Locate the cell with the specified text and output its [X, Y] center coordinate. 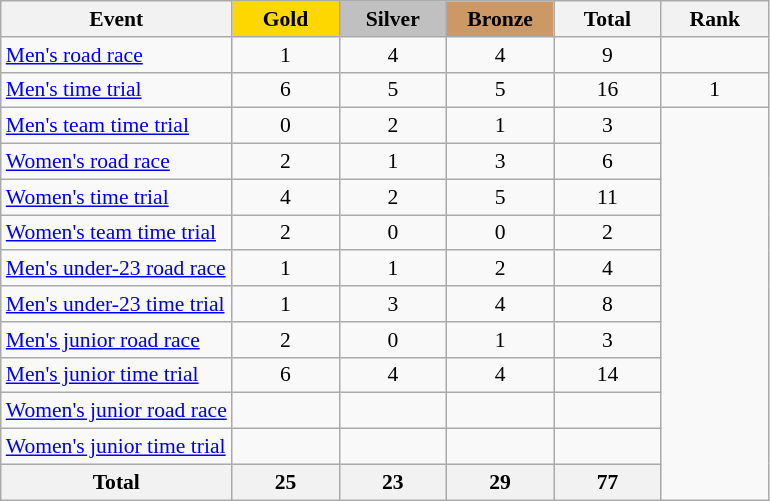
Men's under-23 road race [116, 269]
Women's road race [116, 162]
9 [608, 55]
Men's road race [116, 55]
Gold [286, 19]
Women's time trial [116, 197]
Men's team time trial [116, 126]
16 [608, 90]
Bronze [500, 19]
11 [608, 197]
Women's junior road race [116, 411]
Event [116, 19]
Men's under-23 time trial [116, 304]
Men's junior time trial [116, 375]
Men's junior road race [116, 340]
Women's team time trial [116, 233]
77 [608, 482]
Women's junior time trial [116, 447]
25 [286, 482]
Silver [392, 19]
8 [608, 304]
14 [608, 375]
Rank [714, 19]
29 [500, 482]
23 [392, 482]
Men's time trial [116, 90]
